For the text-containing cell, return its midpoint in [X, Y] coordinate format. 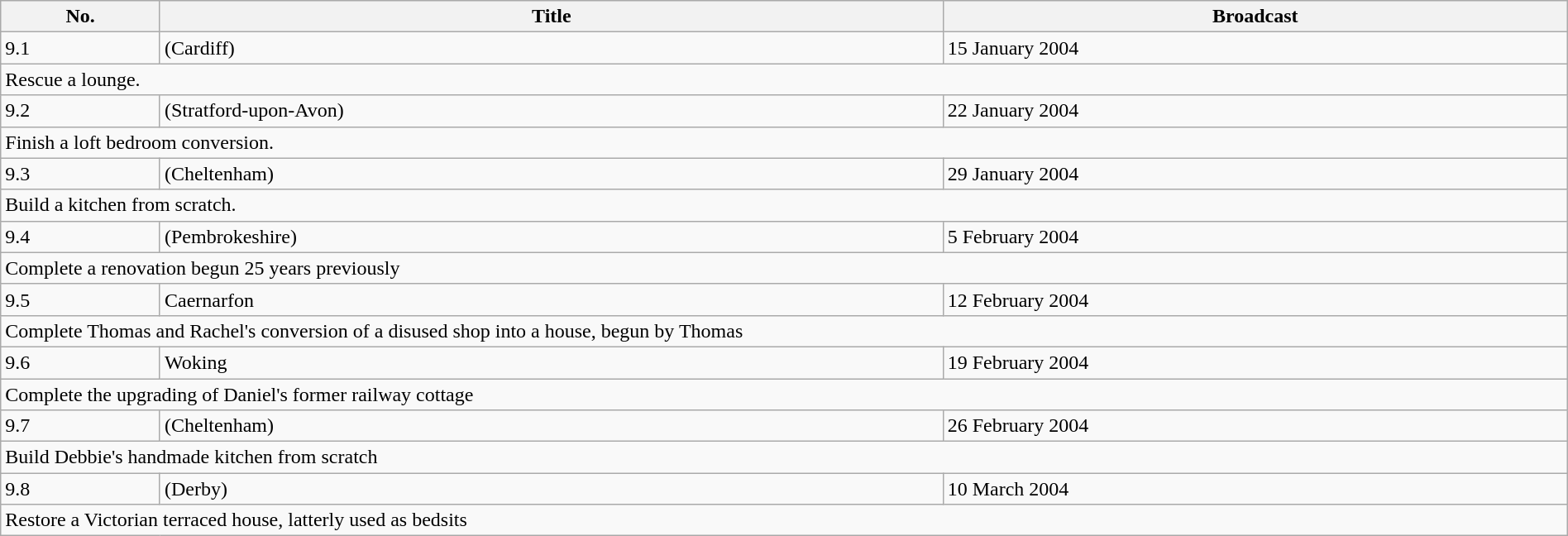
9.4 [81, 237]
9.6 [81, 362]
Build a kitchen from scratch. [784, 205]
Rescue a lounge. [784, 79]
Complete a renovation begun 25 years previously [784, 268]
15 January 2004 [1255, 48]
(Stratford-upon-Avon) [551, 111]
19 February 2004 [1255, 362]
Woking [551, 362]
5 February 2004 [1255, 237]
(Cardiff) [551, 48]
Caernarfon [551, 299]
10 March 2004 [1255, 489]
26 February 2004 [1255, 426]
No. [81, 17]
12 February 2004 [1255, 299]
Complete Thomas and Rachel's conversion of a disused shop into a house, begun by Thomas [784, 331]
(Pembrokeshire) [551, 237]
(Derby) [551, 489]
9.2 [81, 111]
9.1 [81, 48]
22 January 2004 [1255, 111]
9.3 [81, 174]
9.8 [81, 489]
Build Debbie's handmade kitchen from scratch [784, 457]
Finish a loft bedroom conversion. [784, 142]
9.7 [81, 426]
Complete the upgrading of Daniel's former railway cottage [784, 395]
Broadcast [1255, 17]
29 January 2004 [1255, 174]
9.5 [81, 299]
Restore a Victorian terraced house, latterly used as bedsits [784, 520]
Title [551, 17]
